For the text-containing cell, return its midpoint in [x, y] coordinate format. 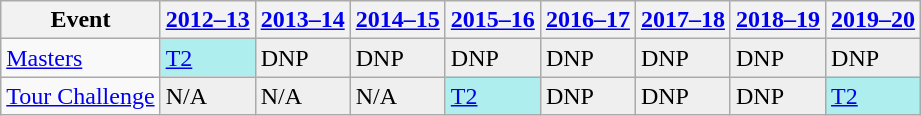
Event [80, 20]
Tour Challenge [80, 96]
2013–14 [302, 20]
2017–18 [682, 20]
2016–17 [588, 20]
2012–13 [208, 20]
Masters [80, 58]
2015–16 [492, 20]
2019–20 [874, 20]
2014–15 [398, 20]
2018–19 [778, 20]
